Find where the given text appears and provide that cell's center as (X, Y) coordinate. 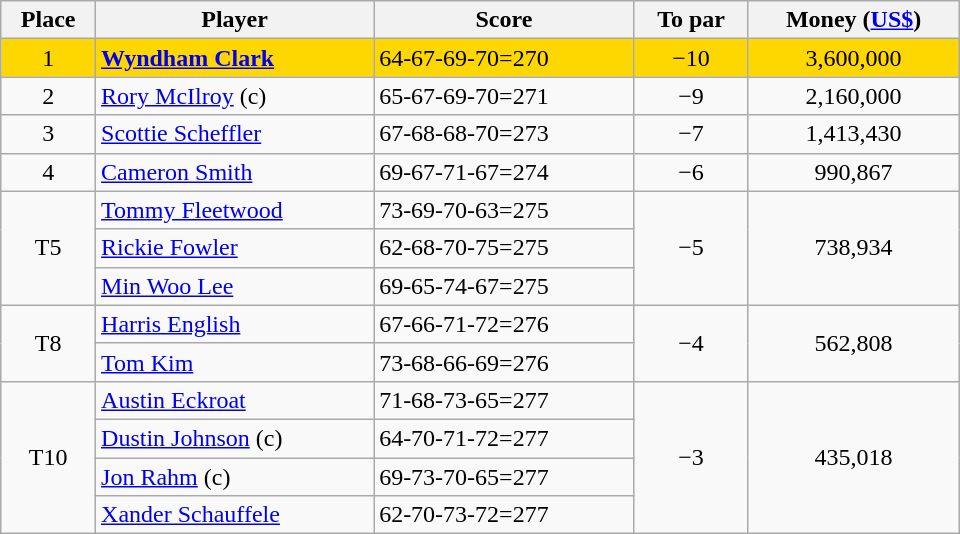
T5 (48, 248)
738,934 (854, 248)
Austin Eckroat (235, 400)
65-67-69-70=271 (504, 96)
−3 (691, 457)
562,808 (854, 343)
Rickie Fowler (235, 248)
Wyndham Clark (235, 58)
2 (48, 96)
62-68-70-75=275 (504, 248)
Dustin Johnson (c) (235, 438)
990,867 (854, 172)
Xander Schauffele (235, 515)
1 (48, 58)
2,160,000 (854, 96)
−5 (691, 248)
Place (48, 20)
Min Woo Lee (235, 286)
69-65-74-67=275 (504, 286)
69-67-71-67=274 (504, 172)
62-70-73-72=277 (504, 515)
64-67-69-70=270 (504, 58)
3 (48, 134)
Rory McIlroy (c) (235, 96)
−7 (691, 134)
Score (504, 20)
−10 (691, 58)
71-68-73-65=277 (504, 400)
T8 (48, 343)
Player (235, 20)
67-68-68-70=273 (504, 134)
Jon Rahm (c) (235, 477)
435,018 (854, 457)
Scottie Scheffler (235, 134)
−4 (691, 343)
67-66-71-72=276 (504, 324)
To par (691, 20)
3,600,000 (854, 58)
Cameron Smith (235, 172)
−6 (691, 172)
−9 (691, 96)
73-69-70-63=275 (504, 210)
1,413,430 (854, 134)
Harris English (235, 324)
73-68-66-69=276 (504, 362)
Tom Kim (235, 362)
69-73-70-65=277 (504, 477)
Money (US$) (854, 20)
Tommy Fleetwood (235, 210)
64-70-71-72=277 (504, 438)
T10 (48, 457)
4 (48, 172)
